Output the (x, y) coordinate of the center of the cell containing the given text.  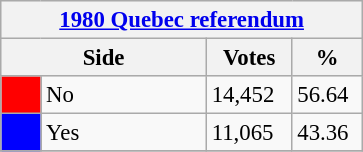
% (328, 58)
11,065 (249, 133)
1980 Quebec referendum (182, 20)
No (124, 95)
43.36 (328, 133)
14,452 (249, 95)
Side (104, 58)
Yes (124, 133)
Votes (249, 58)
56.64 (328, 95)
